Return (X, Y) of the center of cell containing provided text 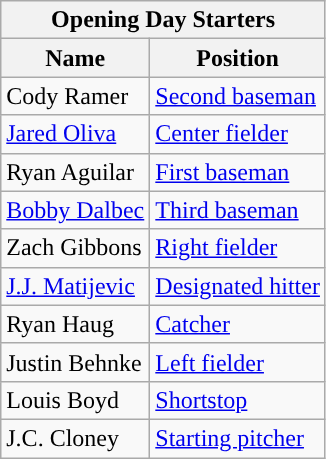
Opening Day Starters (164, 20)
Starting pitcher (238, 438)
Zach Gibbons (76, 248)
Center fielder (238, 134)
Jared Oliva (76, 134)
J.C. Cloney (76, 438)
J.J. Matijevic (76, 286)
Ryan Aguilar (76, 172)
Right fielder (238, 248)
Second baseman (238, 96)
Shortstop (238, 400)
Third baseman (238, 210)
Position (238, 58)
Bobby Dalbec (76, 210)
Louis Boyd (76, 400)
Left fielder (238, 362)
Cody Ramer (76, 96)
Justin Behnke (76, 362)
Ryan Haug (76, 324)
Designated hitter (238, 286)
Catcher (238, 324)
Name (76, 58)
First baseman (238, 172)
